Output the [X, Y] coordinate of the center of the cell containing the given text.  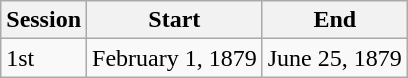
June 25, 1879 [334, 58]
Session [44, 20]
End [334, 20]
February 1, 1879 [175, 58]
1st [44, 58]
Start [175, 20]
